From the cell containing the given text, extract its center point as [X, Y] coordinate. 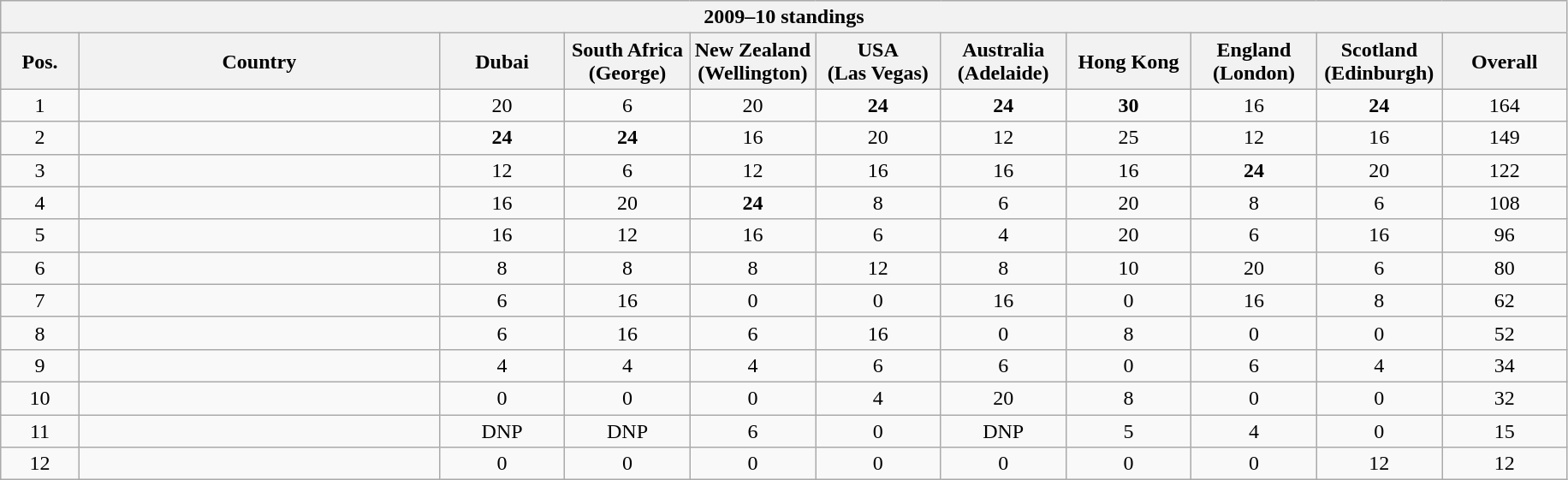
164 [1505, 105]
Country [258, 62]
New Zealand(Wellington) [752, 62]
96 [1505, 235]
15 [1505, 430]
1 [40, 105]
USA(Las Vegas) [878, 62]
Australia(Adelaide) [1003, 62]
11 [40, 430]
80 [1505, 268]
Dubai [502, 62]
2 [40, 138]
108 [1505, 203]
9 [40, 365]
149 [1505, 138]
England(London) [1254, 62]
30 [1128, 105]
Hong Kong [1128, 62]
7 [40, 300]
52 [1505, 333]
3 [40, 170]
122 [1505, 170]
Scotland(Edinburgh) [1379, 62]
32 [1505, 398]
62 [1505, 300]
2009–10 standings [784, 17]
South Africa(George) [627, 62]
25 [1128, 138]
Pos. [40, 62]
34 [1505, 365]
Overall [1505, 62]
